Find where the given text appears and provide that cell's center as (x, y) coordinate. 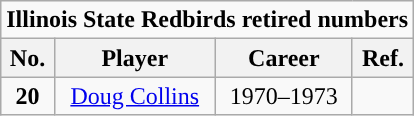
Illinois State Redbirds retired numbers (208, 20)
20 (28, 96)
1970–1973 (284, 96)
Doug Collins (134, 96)
No. (28, 58)
Player (134, 58)
Career (284, 58)
Ref. (382, 58)
